Capture the cell that displays the provided text and extract its [X, Y] central coordinate. 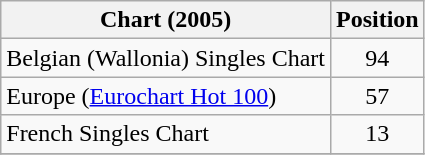
Position [377, 20]
13 [377, 134]
94 [377, 58]
French Singles Chart [166, 134]
Belgian (Wallonia) Singles Chart [166, 58]
Chart (2005) [166, 20]
57 [377, 96]
Europe (Eurochart Hot 100) [166, 96]
